Capture the cell that displays the provided text and extract its (X, Y) central coordinate. 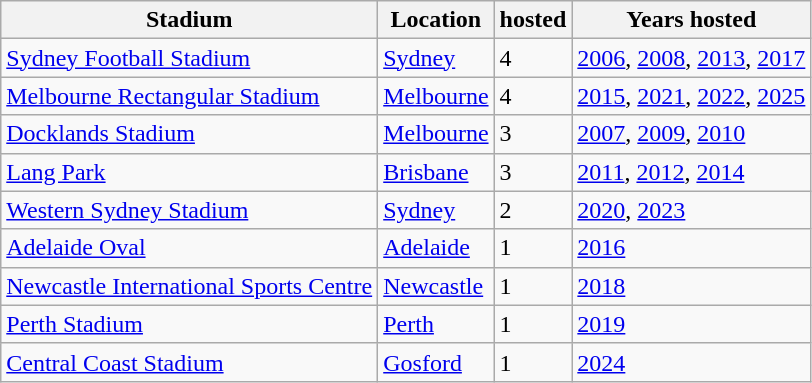
Gosford (436, 362)
Adelaide Oval (190, 248)
Lang Park (190, 172)
Newcastle International Sports Centre (190, 286)
2011, 2012, 2014 (692, 172)
2018 (692, 286)
2007, 2009, 2010 (692, 134)
2006, 2008, 2013, 2017 (692, 58)
hosted (533, 20)
Brisbane (436, 172)
Perth Stadium (190, 324)
Melbourne Rectangular Stadium (190, 96)
Central Coast Stadium (190, 362)
Western Sydney Stadium (190, 210)
Sydney Football Stadium (190, 58)
Docklands Stadium (190, 134)
Stadium (190, 20)
2016 (692, 248)
Perth (436, 324)
Newcastle (436, 286)
2020, 2023 (692, 210)
Adelaide (436, 248)
Years hosted (692, 20)
2 (533, 210)
2015, 2021, 2022, 2025 (692, 96)
2019 (692, 324)
2024 (692, 362)
Location (436, 20)
